Detect which cell encompasses the target text, then output its [X, Y] center coordinate. 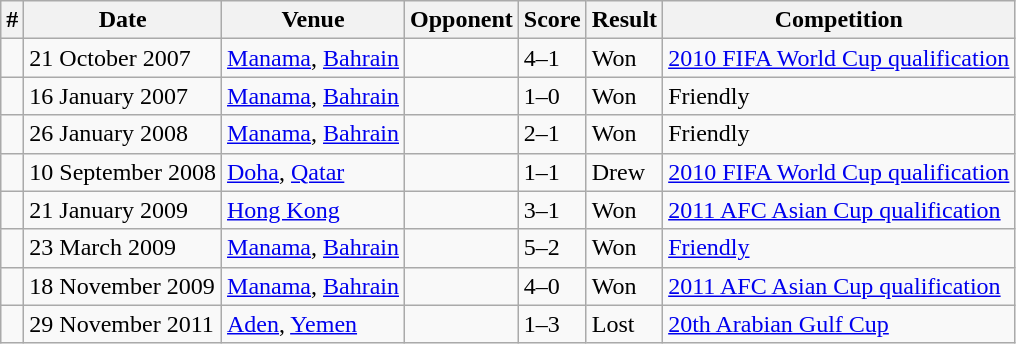
10 September 2008 [123, 172]
1–1 [552, 172]
20th Arabian Gulf Cup [839, 324]
16 January 2007 [123, 96]
21 October 2007 [123, 58]
26 January 2008 [123, 134]
Score [552, 20]
1–0 [552, 96]
3–1 [552, 210]
29 November 2011 [123, 324]
18 November 2009 [123, 286]
# [12, 20]
Venue [314, 20]
21 January 2009 [123, 210]
1–3 [552, 324]
Lost [624, 324]
4–0 [552, 286]
5–2 [552, 248]
Opponent [462, 20]
2–1 [552, 134]
23 March 2009 [123, 248]
Hong Kong [314, 210]
Result [624, 20]
Competition [839, 20]
Drew [624, 172]
4–1 [552, 58]
Aden, Yemen [314, 324]
Doha, Qatar [314, 172]
Date [123, 20]
